Identify which cell holds the provided text, then report its [x, y] central coordinate. 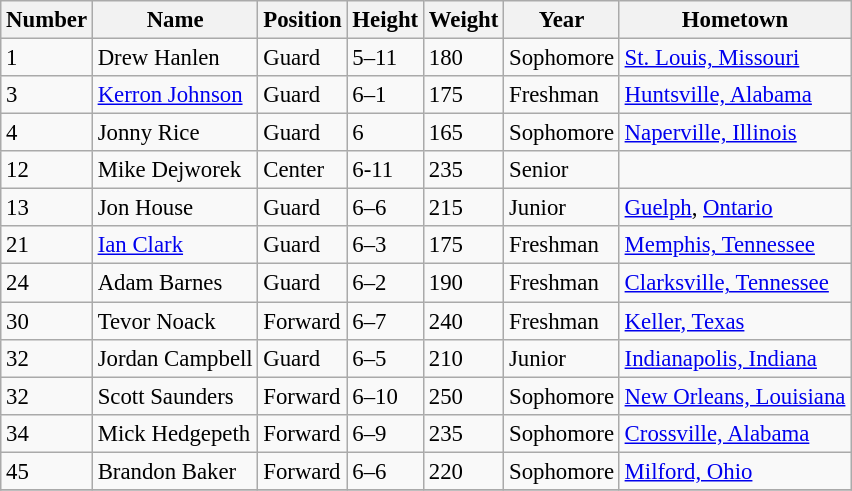
Number [47, 20]
St. Louis, Missouri [734, 58]
6 [385, 133]
Ian Clark [175, 245]
34 [47, 433]
6–1 [385, 95]
Kerron Johnson [175, 95]
Milford, Ohio [734, 471]
12 [47, 170]
4 [47, 133]
6–10 [385, 396]
30 [47, 321]
Name [175, 20]
21 [47, 245]
Clarksville, Tennessee [734, 283]
13 [47, 208]
Senior [562, 170]
190 [463, 283]
6–9 [385, 433]
Weight [463, 20]
180 [463, 58]
5–11 [385, 58]
Crossville, Alabama [734, 433]
6–5 [385, 358]
1 [47, 58]
Jonny Rice [175, 133]
Scott Saunders [175, 396]
Height [385, 20]
New Orleans, Louisiana [734, 396]
6-11 [385, 170]
210 [463, 358]
165 [463, 133]
Center [302, 170]
240 [463, 321]
250 [463, 396]
Drew Hanlen [175, 58]
Memphis, Tennessee [734, 245]
Mick Hedgepeth [175, 433]
6–3 [385, 245]
215 [463, 208]
6–2 [385, 283]
3 [47, 95]
Jon House [175, 208]
Guelph, Ontario [734, 208]
Hometown [734, 20]
6–7 [385, 321]
Mike Dejworek [175, 170]
45 [47, 471]
Naperville, Illinois [734, 133]
Tevor Noack [175, 321]
220 [463, 471]
Keller, Texas [734, 321]
Huntsville, Alabama [734, 95]
24 [47, 283]
Position [302, 20]
Jordan Campbell [175, 358]
Indianapolis, Indiana [734, 358]
Year [562, 20]
Adam Barnes [175, 283]
Brandon Baker [175, 471]
